Locate the cell with the specified text and output its [x, y] center coordinate. 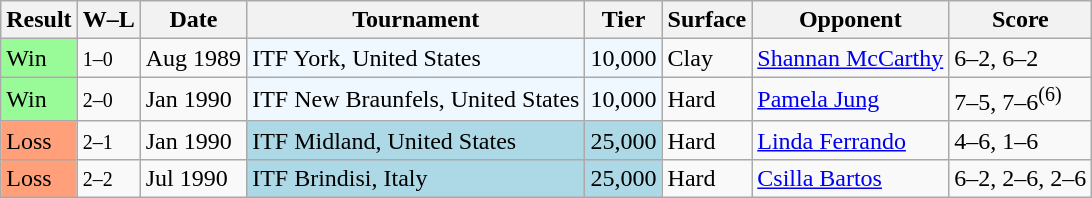
Shannan McCarthy [850, 58]
6–2, 6–2 [1020, 58]
Jul 1990 [193, 178]
7–5, 7–6(6) [1020, 100]
Date [193, 20]
Csilla Bartos [850, 178]
Surface [707, 20]
Pamela Jung [850, 100]
Tournament [416, 20]
Linda Ferrando [850, 140]
4–6, 1–6 [1020, 140]
2–1 [108, 140]
Aug 1989 [193, 58]
2–2 [108, 178]
Clay [707, 58]
ITF Brindisi, Italy [416, 178]
1–0 [108, 58]
ITF New Braunfels, United States [416, 100]
ITF Midland, United States [416, 140]
Result [39, 20]
Score [1020, 20]
ITF York, United States [416, 58]
Opponent [850, 20]
W–L [108, 20]
Tier [624, 20]
2–0 [108, 100]
6–2, 2–6, 2–6 [1020, 178]
